Detect which cell encompasses the target text, then output its (x, y) center coordinate. 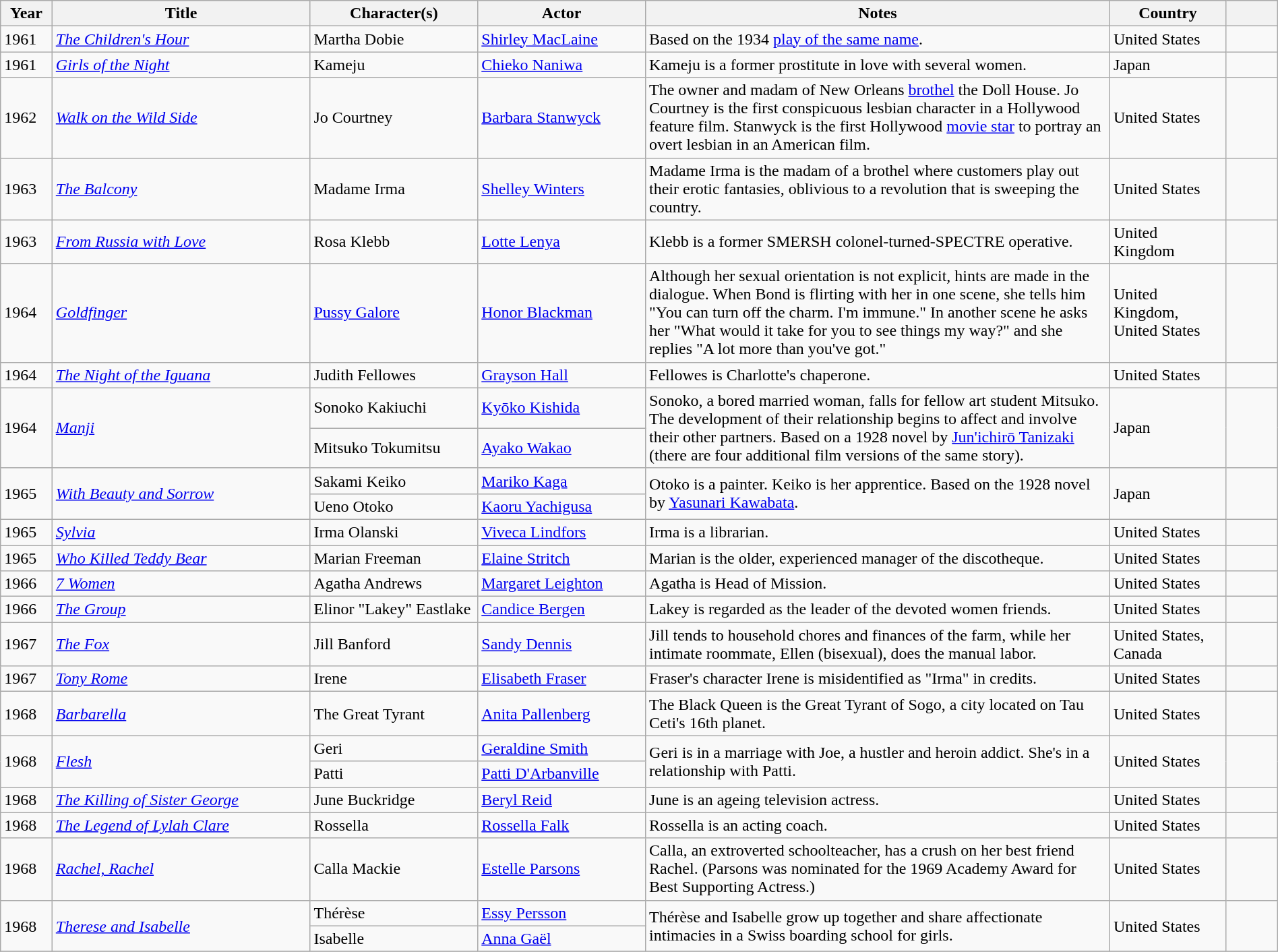
Shirley MacLaine (562, 39)
Fraser's character Irene is misidentified as "Irma" in credits. (878, 679)
Walk on the Wild Side (181, 117)
Irma is a librarian. (878, 532)
Jill Banford (394, 645)
The Children's Hour (181, 39)
Irene (394, 679)
The Night of the Iguana (181, 375)
United Kingdom, United States (1167, 313)
Notes (878, 13)
Mariko Kaga (562, 481)
Irma Olanski (394, 532)
Agatha is Head of Mission. (878, 584)
Character(s) (394, 13)
1962 (27, 117)
Jo Courtney (394, 117)
Sakami Keiko (394, 481)
Geraldine Smith (562, 748)
Elaine Stritch (562, 558)
Year (27, 13)
Goldfinger (181, 313)
Patti (394, 774)
Grayson Hall (562, 375)
Geri (394, 748)
Agatha Andrews (394, 584)
The Fox (181, 645)
Rossella Falk (562, 825)
Ueno Otoko (394, 506)
Marian is the older, experienced manager of the discotheque. (878, 558)
Thérèse (394, 913)
Kyōko Kishida (562, 408)
Candice Bergen (562, 609)
The Black Queen is the Great Tyrant of Sogo, a city located on Tau Ceti's 16th planet. (878, 713)
Isabelle (394, 939)
7 Women (181, 584)
Viveca Lindfors (562, 532)
Madame Irma (394, 189)
Fellowes is Charlotte's chaperone. (878, 375)
Who Killed Teddy Bear (181, 558)
From Russia with Love (181, 241)
The Balcony (181, 189)
United States, Canada (1167, 645)
Tony Rome (181, 679)
Estelle Parsons (562, 869)
Barbara Stanwyck (562, 117)
Kaoru Yachigusa (562, 506)
Otoko is a painter. Keiko is her apprentice. Based on the 1928 novel by Yasunari Kawabata. (878, 494)
Jill tends to household chores and finances of the farm, while her intimate roommate, Ellen (bisexual), does the manual labor. (878, 645)
Calla Mackie (394, 869)
Thérèse and Isabelle grow up together and share affectionate intimacies in a Swiss boarding school for girls. (878, 926)
Martha Dobie (394, 39)
Chieko Naniwa (562, 65)
Madame Irma is the madam of a brothel where customers play out their erotic fantasies, oblivious to a revolution that is sweeping the country. (878, 189)
Margaret Leighton (562, 584)
Rossella is an acting coach. (878, 825)
Elinor "Lakey" Eastlake (394, 609)
June is an ageing television actress. (878, 800)
Ayako Wakao (562, 448)
Mitsuko Tokumitsu (394, 448)
June Buckridge (394, 800)
Beryl Reid (562, 800)
Therese and Isabelle (181, 926)
Pussy Galore (394, 313)
Honor Blackman (562, 313)
Country (1167, 13)
Rosa Klebb (394, 241)
Anna Gaël (562, 939)
United Kingdom (1167, 241)
Judith Fellowes (394, 375)
Rossella (394, 825)
Flesh (181, 761)
The Legend of Lylah Clare (181, 825)
Lakey is regarded as the leader of the devoted women friends. (878, 609)
The Group (181, 609)
Geri is in a marriage with Joe, a hustler and heroin addict. She's in a relationship with Patti. (878, 761)
The Great Tyrant (394, 713)
Lotte Lenya (562, 241)
Barbarella (181, 713)
Manji (181, 427)
Marian Freeman (394, 558)
With Beauty and Sorrow (181, 494)
Klebb is a former SMERSH colonel-turned-SPECTRE operative. (878, 241)
Sandy Dennis (562, 645)
Title (181, 13)
Actor (562, 13)
Sonoko Kakiuchi (394, 408)
Anita Pallenberg (562, 713)
Girls of the Night (181, 65)
Elisabeth Fraser (562, 679)
Kameju (394, 65)
Rachel, Rachel (181, 869)
Patti D'Arbanville (562, 774)
Essy Persson (562, 913)
Kameju is a former prostitute in love with several women. (878, 65)
Shelley Winters (562, 189)
Based on the 1934 play of the same name. (878, 39)
The Killing of Sister George (181, 800)
Sylvia (181, 532)
